Scan for the cell matching the given text and deliver its [x, y] coordinate at center. 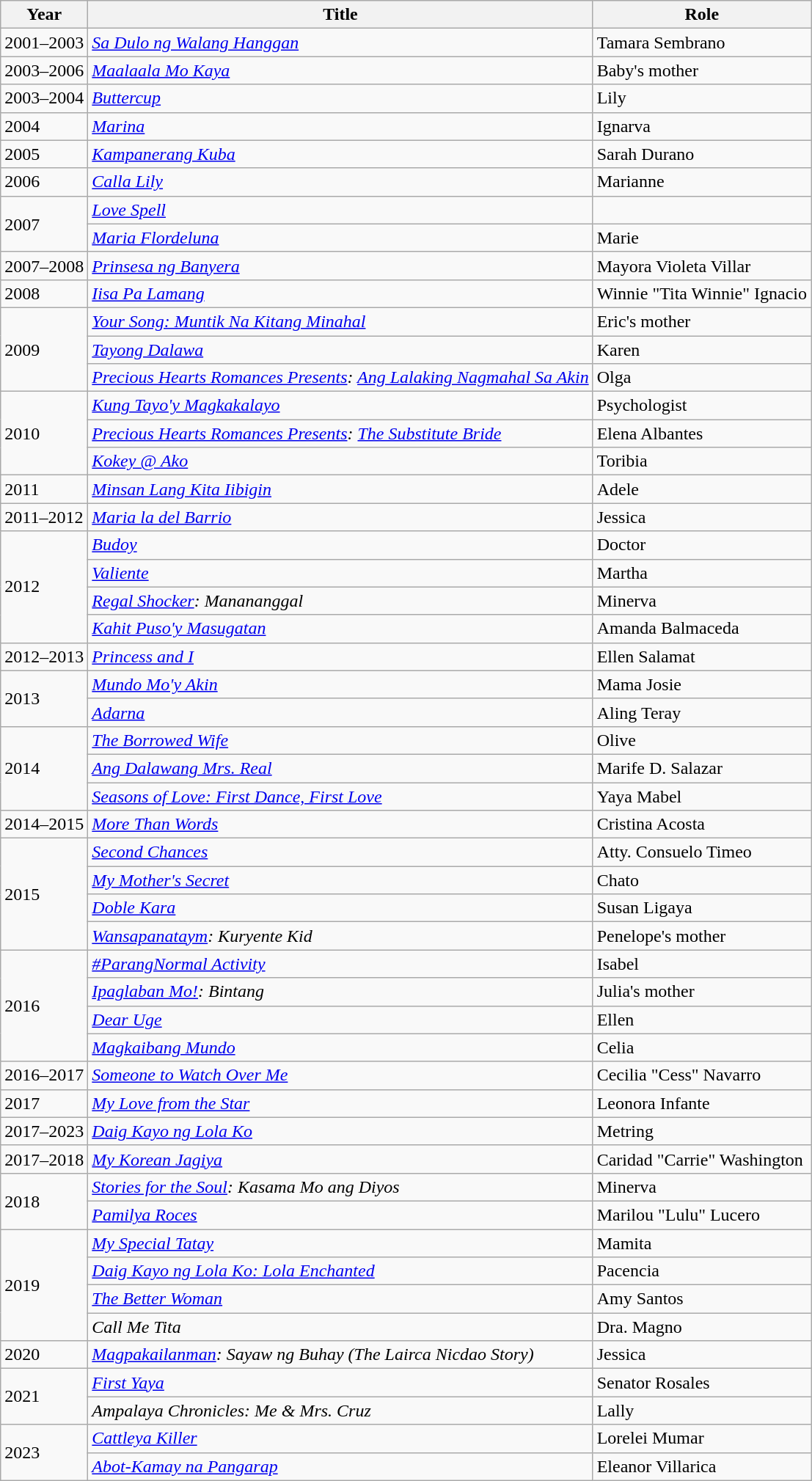
2023 [44, 1452]
Tayong Dalawa [340, 350]
Celia [701, 1047]
Seasons of Love: First Dance, First Love [340, 796]
Mundo Mo'y Akin [340, 684]
Ang Dalawang Mrs. Real [340, 768]
More Than Words [340, 824]
Chato [701, 880]
Buttercup [340, 98]
Maria la del Barrio [340, 517]
My Mother's Secret [340, 880]
Marife D. Salazar [701, 768]
Lally [701, 1411]
Abot-Kamay na Pangarap [340, 1466]
Sarah Durano [701, 154]
2017–2023 [44, 1131]
Mamita [701, 1243]
Dra. Magno [701, 1327]
2011 [44, 489]
Ampalaya Chronicles: Me & Mrs. Cruz [340, 1411]
Stories for the Soul: Kasama Mo ang Diyos [340, 1187]
Someone to Watch Over Me [340, 1075]
Cristina Acosta [701, 824]
Valiente [340, 573]
Psychologist [701, 406]
Daig Kayo ng Lola Ko: Lola Enchanted [340, 1271]
2011–2012 [44, 517]
2003–2006 [44, 70]
2016–2017 [44, 1075]
Precious Hearts Romances Presents: Ang Lalaking Nagmahal Sa Akin [340, 378]
Prinsesa ng Banyera [340, 266]
Role [701, 15]
2016 [44, 1006]
Marilou "Lulu" Lucero [701, 1215]
2007–2008 [44, 266]
2003–2004 [44, 98]
2020 [44, 1355]
Love Spell [340, 210]
2014 [44, 768]
Princess and I [340, 657]
Title [340, 15]
Julia's mother [701, 992]
Regal Shocker: Manananggal [340, 601]
Marina [340, 126]
2006 [44, 182]
Baby's mother [701, 70]
Budoy [340, 545]
Toribia [701, 461]
Lily [701, 98]
Lorelei Mumar [701, 1438]
Isabel [701, 964]
Your Song: Muntik Na Kitang Minahal [340, 321]
Martha [701, 573]
Amy Santos [701, 1299]
Olga [701, 378]
Elena Albantes [701, 434]
Magkaibang Mundo [340, 1047]
Cecilia "Cess" Navarro [701, 1075]
2014–2015 [44, 824]
Wansapanataym: Kuryente Kid [340, 936]
2017–2018 [44, 1159]
Olive [701, 740]
Maria Flordeluna [340, 238]
Yaya Mabel [701, 796]
Marianne [701, 182]
2012–2013 [44, 657]
Senator Rosales [701, 1383]
Adarna [340, 712]
Atty. Consuelo Timeo [701, 852]
Marie [701, 238]
2019 [44, 1285]
Leonora Infante [701, 1103]
Magpakailanman: Sayaw ng Buhay (The Lairca Nicdao Story) [340, 1355]
Pacencia [701, 1271]
The Better Woman [340, 1299]
Mama Josie [701, 684]
Eric's mother [701, 321]
Dear Uge [340, 1020]
Kahit Puso'y Masugatan [340, 629]
Precious Hearts Romances Presents: The Substitute Bride [340, 434]
My Korean Jagiya [340, 1159]
Second Chances [340, 852]
2008 [44, 293]
The Borrowed Wife [340, 740]
Ellen Salamat [701, 657]
Calla Lily [340, 182]
2018 [44, 1201]
Ipaglaban Mo!: Bintang [340, 992]
Daig Kayo ng Lola Ko [340, 1131]
Ellen [701, 1020]
2013 [44, 698]
2012 [44, 587]
2021 [44, 1397]
Mayora Violeta Villar [701, 266]
2009 [44, 349]
Kampanerang Kuba [340, 154]
Minsan Lang Kita Iibigin [340, 489]
Karen [701, 350]
First Yaya [340, 1383]
Eleanor Villarica [701, 1466]
Doctor [701, 545]
2017 [44, 1103]
Winnie "Tita Winnie" Ignacio [701, 293]
Amanda Balmaceda [701, 629]
Sa Dulo ng Walang Hanggan [340, 43]
Caridad "Carrie" Washington [701, 1159]
Susan Ligaya [701, 908]
Aling Teray [701, 712]
Pamilya Roces [340, 1215]
Maalaala Mo Kaya [340, 70]
Adele [701, 489]
2005 [44, 154]
Call Me Tita [340, 1327]
Kokey @ Ako [340, 461]
Kung Tayo'y Magkakalayo [340, 406]
Doble Kara [340, 908]
My Special Tatay [340, 1243]
2001–2003 [44, 43]
2007 [44, 224]
Tamara Sembrano [701, 43]
Iisa Pa Lamang [340, 293]
Year [44, 15]
Penelope's mother [701, 936]
Metring [701, 1131]
Ignarva [701, 126]
#ParangNormal Activity [340, 964]
Cattleya Killer [340, 1438]
2010 [44, 434]
2004 [44, 126]
2015 [44, 894]
My Love from the Star [340, 1103]
